Capture the cell that displays the provided text and extract its [X, Y] central coordinate. 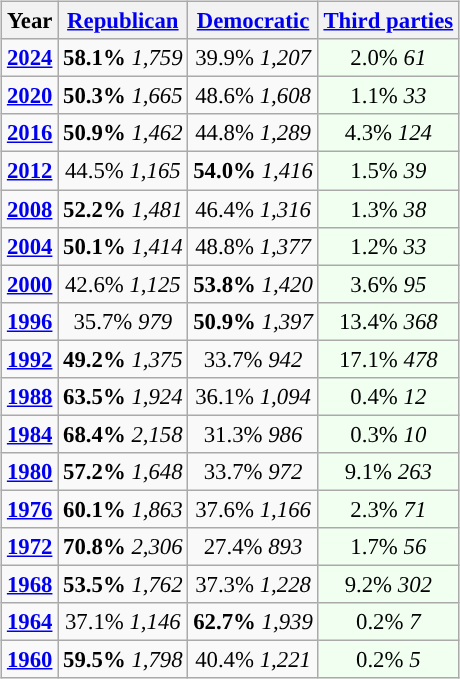
1972 [30, 547]
2008 [30, 209]
2020 [30, 96]
13.4% 368 [388, 321]
Year [30, 21]
57.2% 1,648 [123, 472]
1964 [30, 622]
50.9% 1,397 [253, 321]
2.0% 61 [388, 58]
1984 [30, 434]
27.4% 893 [253, 547]
63.5% 1,924 [123, 396]
54.0% 1,416 [253, 171]
60.1% 1,863 [123, 509]
52.2% 1,481 [123, 209]
1.2% 33 [388, 246]
48.6% 1,608 [253, 96]
42.6% 1,125 [123, 284]
9.1% 263 [388, 472]
1960 [30, 660]
46.4% 1,316 [253, 209]
50.1% 1,414 [123, 246]
2012 [30, 171]
0.4% 12 [388, 396]
68.4% 2,158 [123, 434]
9.2% 302 [388, 584]
1980 [30, 472]
1.3% 38 [388, 209]
1988 [30, 396]
50.9% 1,462 [123, 133]
2004 [30, 246]
1996 [30, 321]
0.2% 7 [388, 622]
2.3% 71 [388, 509]
44.5% 1,165 [123, 171]
Democratic [253, 21]
0.2% 5 [388, 660]
2024 [30, 58]
59.5% 1,798 [123, 660]
37.1% 1,146 [123, 622]
1.1% 33 [388, 96]
50.3% 1,665 [123, 96]
37.6% 1,166 [253, 509]
53.5% 1,762 [123, 584]
33.7% 972 [253, 472]
33.7% 942 [253, 359]
35.7% 979 [123, 321]
Republican [123, 21]
53.8% 1,420 [253, 284]
3.6% 95 [388, 284]
70.8% 2,306 [123, 547]
0.3% 10 [388, 434]
36.1% 1,094 [253, 396]
Third parties [388, 21]
1.7% 56 [388, 547]
49.2% 1,375 [123, 359]
58.1% 1,759 [123, 58]
1992 [30, 359]
40.4% 1,221 [253, 660]
1976 [30, 509]
2016 [30, 133]
37.3% 1,228 [253, 584]
1968 [30, 584]
2000 [30, 284]
39.9% 1,207 [253, 58]
62.7% 1,939 [253, 622]
44.8% 1,289 [253, 133]
31.3% 986 [253, 434]
48.8% 1,377 [253, 246]
4.3% 124 [388, 133]
17.1% 478 [388, 359]
1.5% 39 [388, 171]
